Return the (X, Y) coordinate for the center point of the cell that contains the specified text.  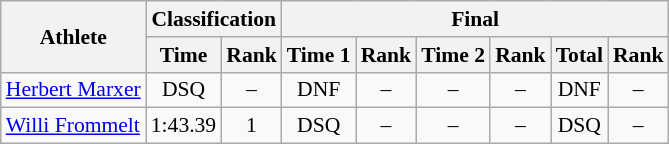
Time (184, 55)
Classification (214, 19)
Time 2 (453, 55)
Total (580, 55)
Willi Frommelt (74, 126)
Final (476, 19)
Athlete (74, 36)
1:43.39 (184, 126)
Time 1 (319, 55)
1 (252, 126)
Herbert Marxer (74, 90)
